Pinpoint the cell where the given text exists, returning its (X, Y) midpoint coordinate. 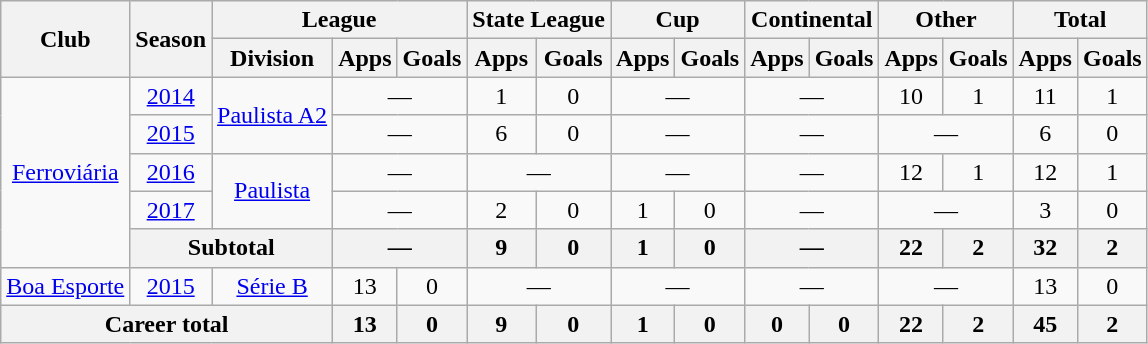
32 (1045, 248)
Continental (812, 20)
2014 (171, 96)
State League (539, 20)
Division (272, 58)
Subtotal (232, 248)
11 (1045, 96)
Career total (167, 324)
Paulista (272, 191)
Paulista A2 (272, 115)
2016 (171, 172)
10 (911, 96)
Total (1080, 20)
Série B (272, 286)
45 (1045, 324)
Other (946, 20)
3 (1045, 210)
2017 (171, 210)
Cup (678, 20)
Club (66, 39)
Season (171, 39)
Ferroviária (66, 172)
Boa Esporte (66, 286)
League (340, 20)
